Return the (x, y) coordinate for the center point of the cell that contains the specified text.  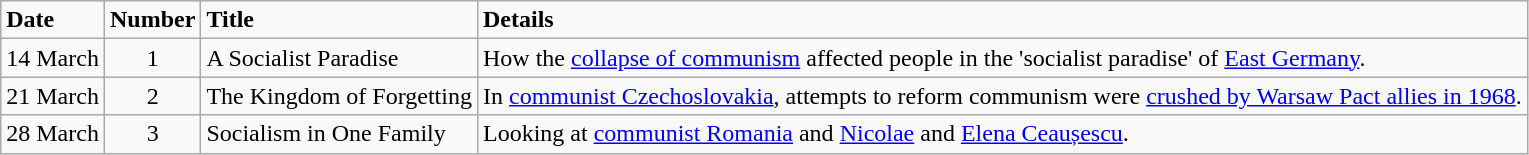
Looking at communist Romania and Nicolae and Elena Ceaușescu. (1002, 134)
How the collapse of communism affected people in the 'socialist paradise' of East Germany. (1002, 58)
Title (340, 20)
28 March (53, 134)
21 March (53, 96)
In communist Czechoslovakia, attempts to reform communism were crushed by Warsaw Pact allies in 1968. (1002, 96)
Socialism in One Family (340, 134)
Number (152, 20)
Date (53, 20)
The Kingdom of Forgetting (340, 96)
2 (152, 96)
1 (152, 58)
3 (152, 134)
14 March (53, 58)
Details (1002, 20)
A Socialist Paradise (340, 58)
